For the text-containing cell, return its midpoint in (X, Y) coordinate format. 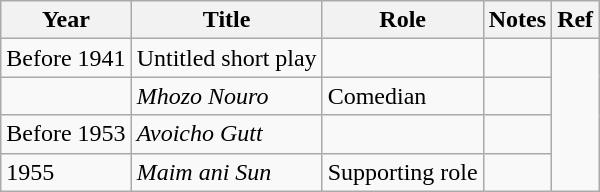
Supporting role (402, 172)
Year (66, 20)
Avoicho Gutt (226, 134)
Role (402, 20)
Before 1941 (66, 58)
Comedian (402, 96)
Before 1953 (66, 134)
Maim ani Sun (226, 172)
Untitled short play (226, 58)
Mhozo Nouro (226, 96)
Title (226, 20)
Notes (517, 20)
1955 (66, 172)
Ref (576, 20)
